Search for the cell housing the specified text and yield its [X, Y] center coordinate. 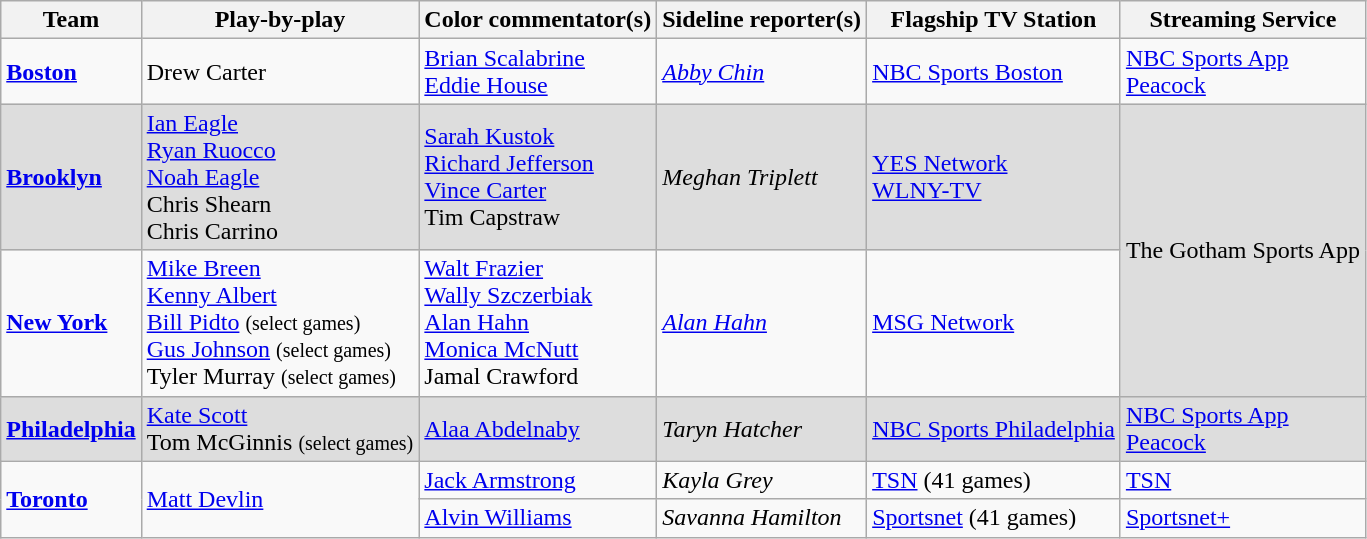
Sideline reporter(s) [762, 20]
Drew Carter [280, 72]
Walt FrazierWally SzczerbiakAlan HahnMonica McNuttJamal Crawford [538, 323]
Alan Hahn [762, 323]
Jack Armstrong [538, 480]
Kate Scott Tom McGinnis (select games) [280, 428]
Matt Devlin [280, 499]
MSG Network [994, 323]
TSN [1242, 480]
NBC Sports Philadelphia [994, 428]
Kayla Grey [762, 480]
Brian ScalabrineEddie House [538, 72]
YES NetworkWLNY-TV [994, 177]
Philadelphia [71, 428]
Alaa Abdelnaby [538, 428]
Sarah KustokRichard Jefferson Vince Carter Tim Capstraw [538, 177]
Boston [71, 72]
Toronto [71, 499]
Mike Breen Kenny Albert Bill Pidto (select games)Gus Johnson (select games)Tyler Murray (select games) [280, 323]
Flagship TV Station [994, 20]
Taryn Hatcher [762, 428]
Sportsnet (41 games) [994, 518]
Meghan Triplett [762, 177]
Color commentator(s) [538, 20]
Savanna Hamilton [762, 518]
Streaming Service [1242, 20]
NBC Sports Boston [994, 72]
Play-by-play [280, 20]
New York [71, 323]
Sportsnet+ [1242, 518]
TSN (41 games) [994, 480]
The Gotham Sports App [1242, 250]
Alvin Williams [538, 518]
Team [71, 20]
Brooklyn [71, 177]
Abby Chin [762, 72]
Ian Eagle Ryan Ruocco Noah Eagle Chris Shearn Chris Carrino [280, 177]
